Locate the cell with the specified text and output its [x, y] center coordinate. 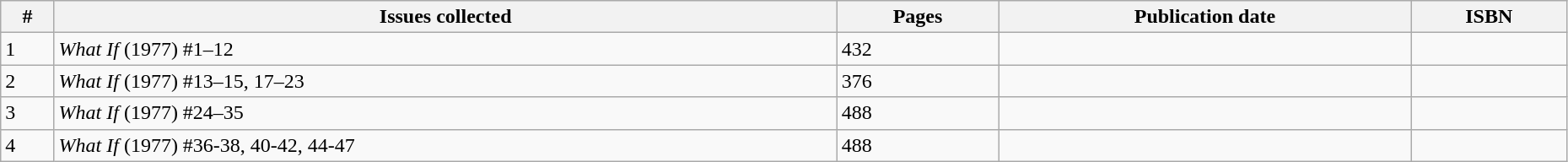
432 [918, 49]
2 [27, 81]
1 [27, 49]
What If (1977) #1–12 [445, 49]
What If (1977) #24–35 [445, 113]
Issues collected [445, 17]
4 [27, 145]
Pages [918, 17]
Publication date [1205, 17]
ISBN [1489, 17]
376 [918, 81]
# [27, 17]
3 [27, 113]
What If (1977) #36-38, 40-42, 44-47 [445, 145]
What If (1977) #13–15, 17–23 [445, 81]
